Detect which cell encompasses the target text, then output its (X, Y) center coordinate. 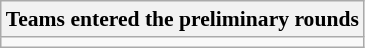
Teams entered the preliminary rounds (182, 19)
